Find where the given text appears and provide that cell's center as [x, y] coordinate. 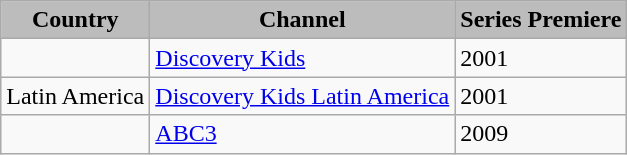
2009 [541, 134]
Channel [302, 20]
Country [76, 20]
Series Premiere [541, 20]
ABC3 [302, 134]
Discovery Kids [302, 58]
Latin America [76, 96]
Discovery Kids Latin America [302, 96]
